Return [X, Y] of the center of cell containing provided text 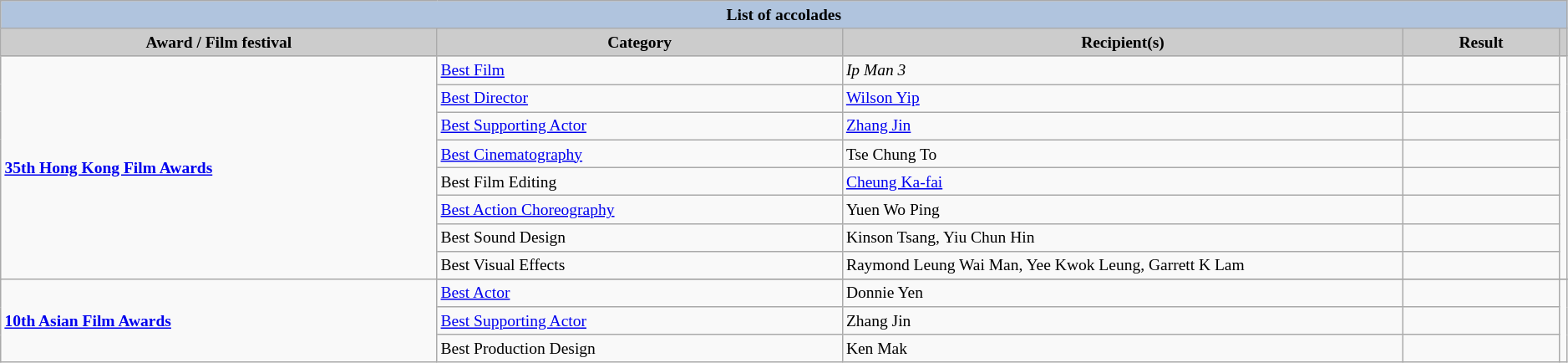
Best Production Design [640, 348]
Best Film Editing [640, 181]
Recipient(s) [1123, 42]
Tse Chung To [1123, 154]
Category [640, 42]
35th Hong Kong Film Awards [219, 167]
Donnie Yen [1123, 293]
Best Action Choreography [640, 209]
Award / Film festival [219, 42]
10th Asian Film Awards [219, 321]
Best Visual Effects [640, 264]
Cheung Ka-fai [1123, 181]
Best Cinematography [640, 154]
Ken Mak [1123, 348]
Raymond Leung Wai Man, Yee Kwok Leung, Garrett K Lam [1123, 264]
List of accolades [784, 15]
Best Actor [640, 293]
Kinson Tsang, Yiu Chun Hin [1123, 238]
Wilson Yip [1123, 99]
Best Sound Design [640, 238]
Ip Man 3 [1123, 70]
Best Film [640, 70]
Best Director [640, 99]
Result [1482, 42]
Yuen Wo Ping [1123, 209]
